From the cell containing the given text, extract its center point as (X, Y) coordinate. 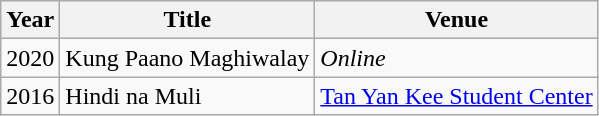
2020 (30, 58)
Kung Paano Maghiwalay (188, 58)
Hindi na Muli (188, 96)
Title (188, 20)
2016 (30, 96)
Year (30, 20)
Venue (456, 20)
Online (456, 58)
Tan Yan Kee Student Center (456, 96)
